Capture the cell that displays the provided text and extract its [x, y] central coordinate. 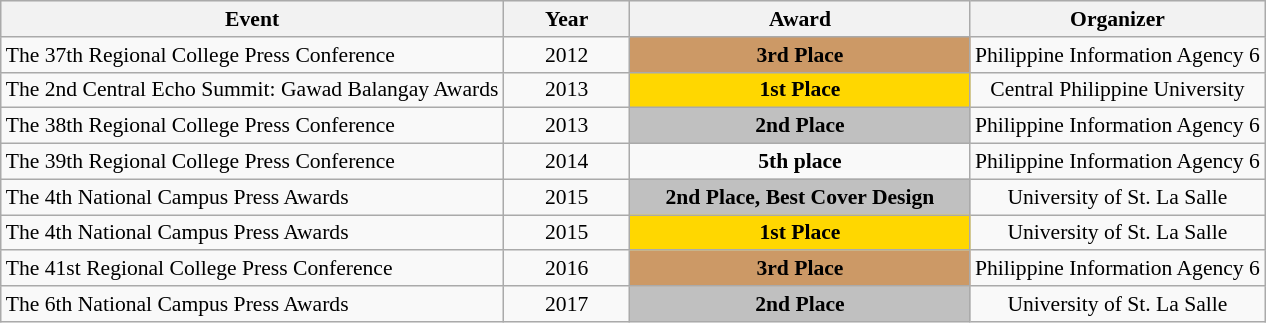
Event [252, 19]
The 6th National Campus Press Awards [252, 304]
The 37th Regional College Press Conference [252, 55]
2016 [566, 269]
The 2nd Central Echo Summit: Gawad Balangay Awards [252, 90]
The 39th Regional College Press Conference [252, 162]
Organizer [1118, 19]
2nd Place, Best Cover Design [800, 197]
Award [800, 19]
Year [566, 19]
The 38th Regional College Press Conference [252, 126]
2017 [566, 304]
Central Philippine University [1118, 90]
2014 [566, 162]
2012 [566, 55]
The 41st Regional College Press Conference [252, 269]
5th place [800, 162]
